Determine the (x, y) coordinate at the center of the cell enclosing the given text.  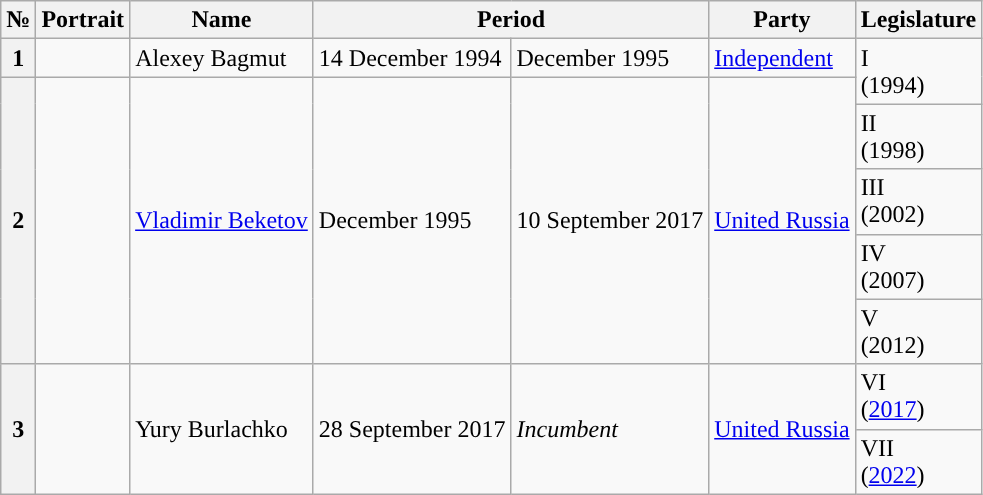
1 (18, 58)
VI(2017) (918, 396)
III(2002) (918, 202)
Alexey Bagmut (222, 58)
2 (18, 220)
Legislature (918, 20)
Party (782, 20)
V(2012) (918, 332)
IV(2007) (918, 266)
II(1998) (918, 136)
VII(2022) (918, 462)
10 September 2017 (610, 220)
Vladimir Beketov (222, 220)
I(1994) (918, 72)
Period (510, 20)
Name (222, 20)
№ (18, 20)
Independent (782, 58)
Yury Burlachko (222, 429)
Incumbent (610, 429)
14 December 1994 (412, 58)
28 September 2017 (412, 429)
3 (18, 429)
Portrait (83, 20)
